Search for the cell housing the specified text and yield its (X, Y) center coordinate. 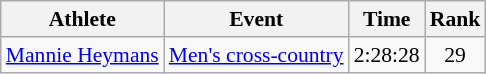
Event (256, 19)
Time (387, 19)
Rank (456, 19)
Mannie Heymans (82, 55)
Men's cross-country (256, 55)
2:28:28 (387, 55)
Athlete (82, 19)
29 (456, 55)
